Identify which cell holds the provided text, then report its (X, Y) central coordinate. 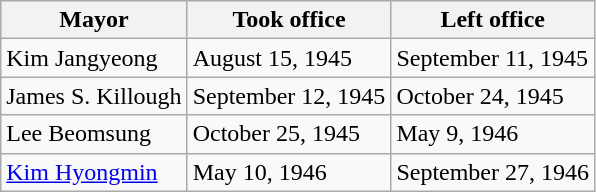
October 24, 1945 (493, 96)
Lee Beomsung (94, 134)
Kim Hyongmin (94, 172)
September 11, 1945 (493, 58)
May 9, 1946 (493, 134)
October 25, 1945 (289, 134)
Kim Jangyeong (94, 58)
September 27, 1946 (493, 172)
August 15, 1945 (289, 58)
May 10, 1946 (289, 172)
James S. Killough (94, 96)
Mayor (94, 20)
September 12, 1945 (289, 96)
Left office (493, 20)
Took office (289, 20)
